Detect which cell encompasses the target text, then output its [x, y] center coordinate. 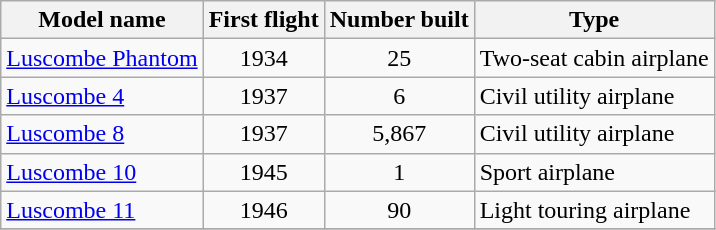
Type [594, 20]
Model name [102, 20]
1945 [264, 172]
Luscombe 4 [102, 96]
25 [399, 58]
Luscombe 10 [102, 172]
Luscombe Phantom [102, 58]
First flight [264, 20]
Two-seat cabin airplane [594, 58]
Number built [399, 20]
6 [399, 96]
1934 [264, 58]
Sport airplane [594, 172]
1 [399, 172]
Luscombe 8 [102, 134]
Luscombe 11 [102, 210]
1946 [264, 210]
Light touring airplane [594, 210]
90 [399, 210]
5,867 [399, 134]
